Return [X, Y] of the center of cell containing provided text 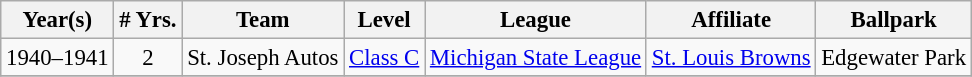
Affiliate [730, 20]
League [536, 20]
St. Joseph Autos [263, 58]
Year(s) [58, 20]
1940–1941 [58, 58]
Edgewater Park [894, 58]
St. Louis Browns [730, 58]
Team [263, 20]
Level [384, 20]
2 [148, 58]
Class C [384, 58]
# Yrs. [148, 20]
Ballpark [894, 20]
Michigan State League [536, 58]
